Determine the [x, y] coordinate at the center of the cell enclosing the given text.  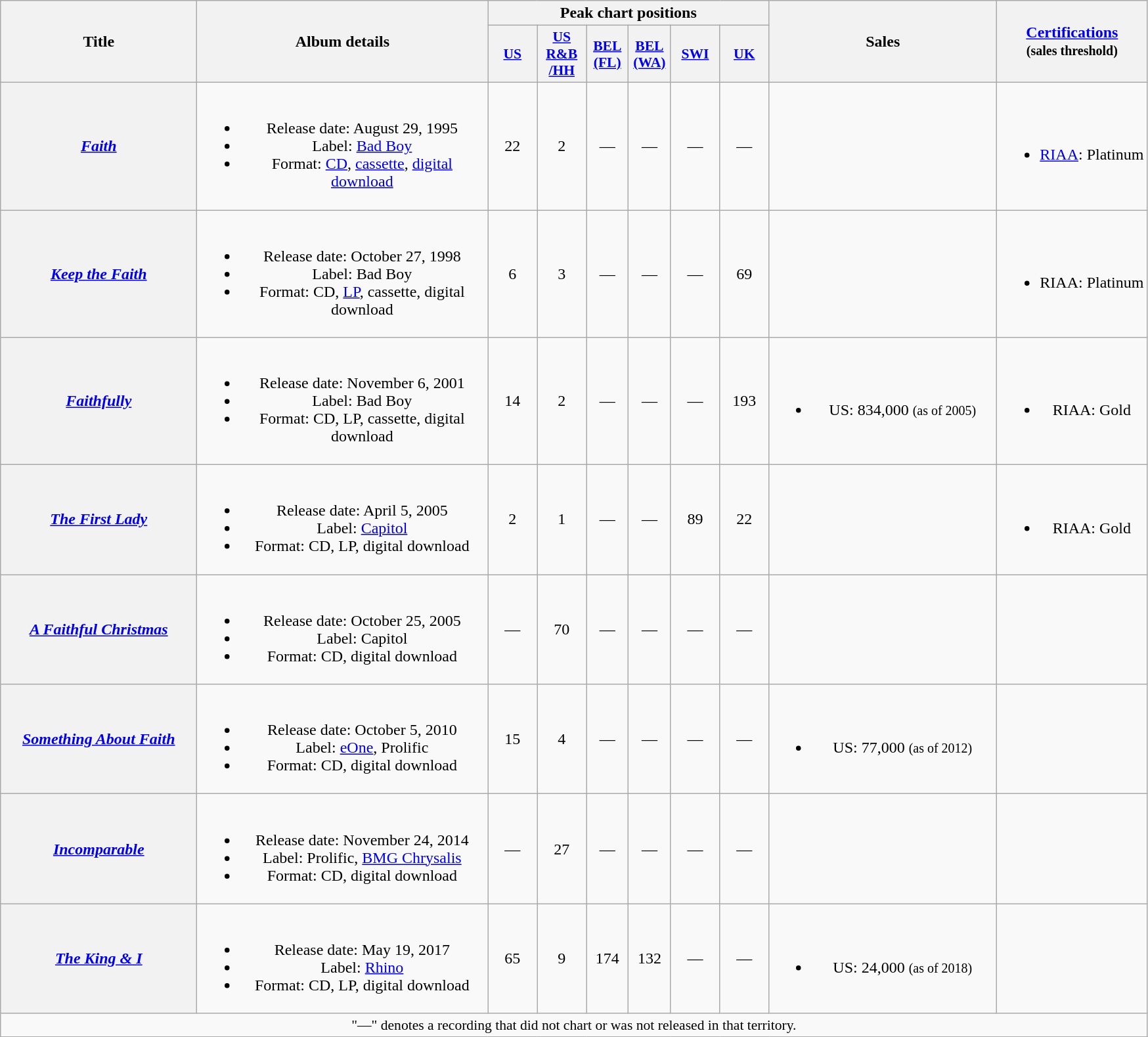
BEL (FL) [607, 54]
14 [512, 401]
4 [562, 739]
6 [512, 274]
US: 77,000 (as of 2012) [883, 739]
A Faithful Christmas [99, 629]
Something About Faith [99, 739]
The First Lady [99, 520]
Release date: April 5, 2005Label: CapitolFormat: CD, LP, digital download [343, 520]
Release date: October 5, 2010Label: eOne, ProlificFormat: CD, digital download [343, 739]
Faith [99, 146]
Release date: November 24, 2014Label: Prolific, BMG ChrysalisFormat: CD, digital download [343, 849]
US: 834,000 (as of 2005) [883, 401]
US R&B/HH [562, 54]
Faithfully [99, 401]
69 [745, 274]
Incomparable [99, 849]
US: 24,000 (as of 2018) [883, 959]
27 [562, 849]
9 [562, 959]
Release date: October 27, 1998Label: Bad BoyFormat: CD, LP, cassette, digital download [343, 274]
15 [512, 739]
Release date: October 25, 2005Label: CapitolFormat: CD, digital download [343, 629]
89 [695, 520]
Keep the Faith [99, 274]
"—" denotes a recording that did not chart or was not released in that territory. [574, 1025]
132 [650, 959]
Title [99, 42]
65 [512, 959]
UK [745, 54]
193 [745, 401]
US [512, 54]
174 [607, 959]
1 [562, 520]
SWI [695, 54]
Release date: August 29, 1995Label: Bad BoyFormat: CD, cassette, digital download [343, 146]
3 [562, 274]
Release date: November 6, 2001Label: Bad BoyFormat: CD, LP, cassette, digital download [343, 401]
Certifications(sales threshold) [1072, 42]
Release date: May 19, 2017Label: RhinoFormat: CD, LP, digital download [343, 959]
Peak chart positions [629, 13]
70 [562, 629]
Sales [883, 42]
BEL (WA) [650, 54]
Album details [343, 42]
The King & I [99, 959]
